Find where the given text appears and provide that cell's center as (x, y) coordinate. 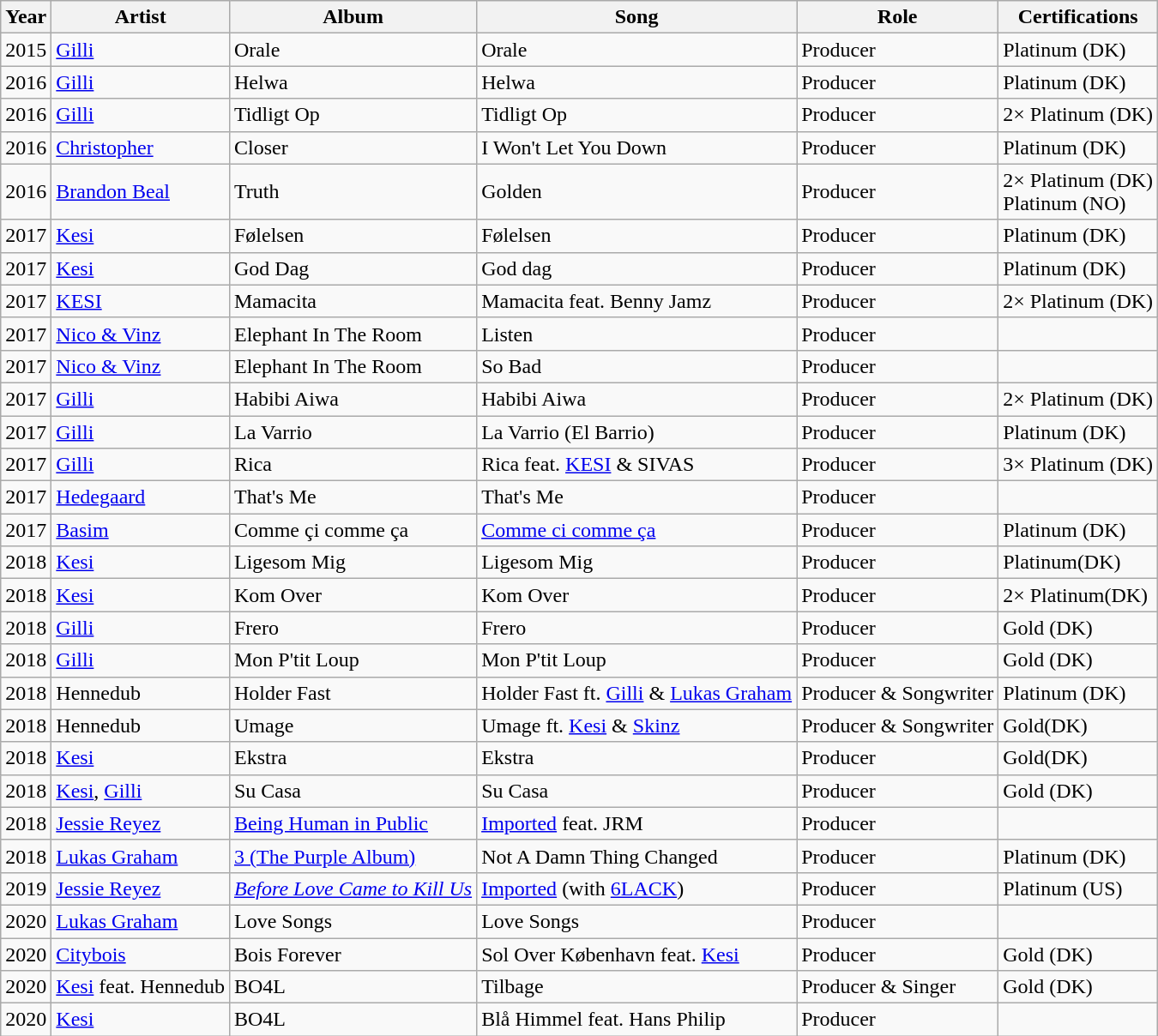
I Won't Let You Down (636, 148)
Christopher (141, 148)
Rica feat. KESI & SIVAS (636, 465)
Bois Forever (353, 955)
Closer (353, 148)
Before Love Came to Kill Us (353, 888)
Golden (636, 192)
Album (353, 17)
Imported feat. JRM (636, 823)
Certifications (1078, 17)
Kesi, Gilli (141, 791)
La Varrio (353, 431)
God dag (636, 268)
3 (The Purple Album) (353, 856)
So Bad (636, 366)
Sol Over København feat. Kesi (636, 955)
Blå Himmel feat. Hans Philip (636, 1020)
Citybois (141, 955)
Platinum (US) (1078, 888)
2× Platinum (DK) Platinum (NO) (1078, 192)
Brandon Beal (141, 192)
Mamacita (353, 301)
Mamacita feat. Benny Jamz (636, 301)
KESI (141, 301)
Listen (636, 334)
2× Platinum(DK) (1078, 595)
God Dag (353, 268)
Producer & Singer (897, 987)
Rica (353, 465)
Comme çi comme ça (353, 530)
Song (636, 17)
La Varrio (El Barrio) (636, 431)
Not A Damn Thing Changed (636, 856)
Kesi feat. Hennedub (141, 987)
Comme ci comme ça (636, 530)
Holder Fast (353, 693)
3× Platinum (DK) (1078, 465)
Basim (141, 530)
Artist (141, 17)
2019 (26, 888)
2015 (26, 50)
Truth (353, 192)
Year (26, 17)
Platinum(DK) (1078, 563)
Being Human in Public (353, 823)
Umage ft. Kesi & Skinz (636, 726)
Tilbage (636, 987)
Umage (353, 726)
Hedegaard (141, 497)
Role (897, 17)
Imported (with 6LACK) (636, 888)
Holder Fast ft. Gilli & Lukas Graham (636, 693)
